Locate the cell with the specified text and output its (x, y) center coordinate. 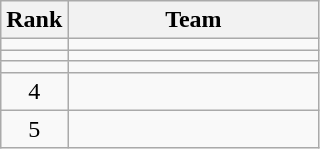
Rank (34, 20)
Team (194, 20)
4 (34, 91)
5 (34, 129)
